Provide the [x, y] coordinate of the cell's center where the given text is located.  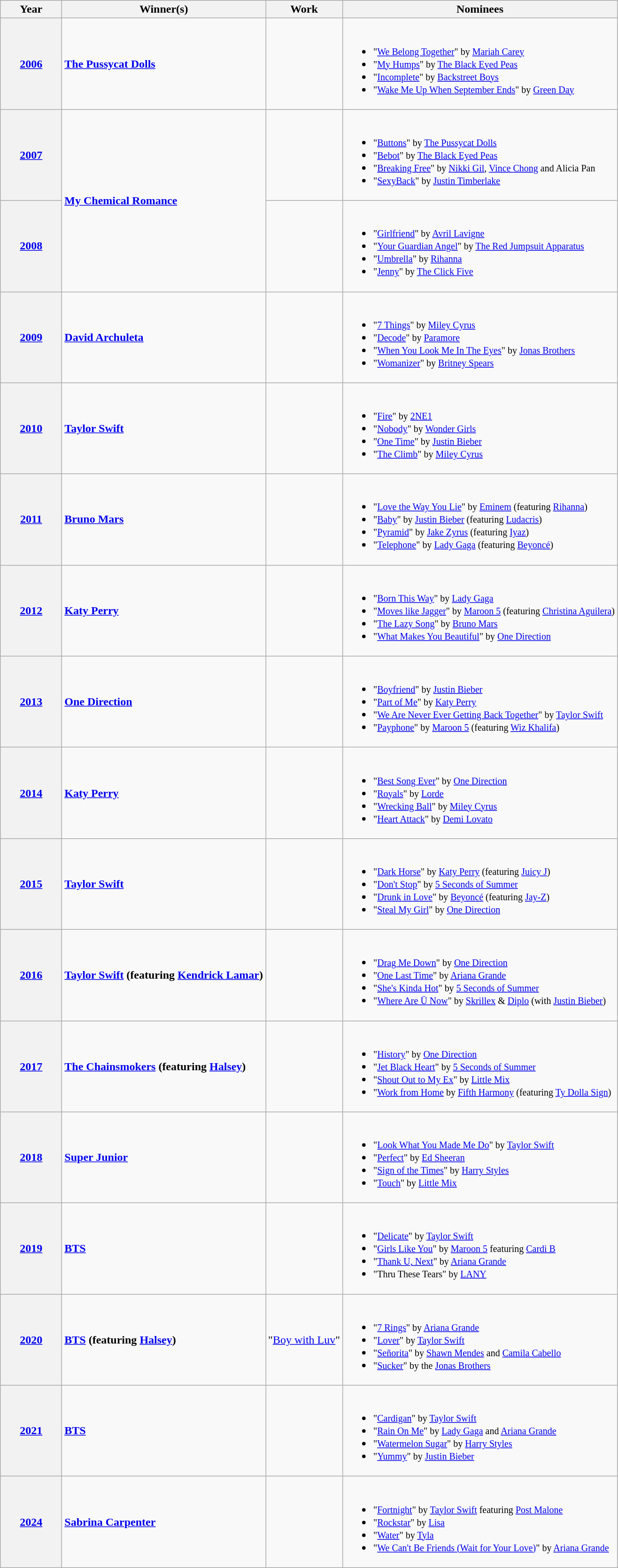
Super Junior [164, 1158]
"Fire" by 2NE1"Nobody" by Wonder Girls"One Time" by Justin Bieber"The Climb" by Miley Cyrus [480, 428]
"Cardigan" by Taylor Swift"Rain On Me" by Lady Gaga and Ariana Grande"Watermelon Sugar" by Harry Styles"Yummy" by Justin Bieber [480, 1431]
2019 [31, 1249]
Year [31, 9]
The Chainsmokers (featuring Halsey) [164, 1066]
2013 [31, 702]
"Fortnight" by Taylor Swift featuring Post Malone"Rockstar" by Lisa"Water" by Tyla"We Can't Be Friends (Wait for Your Love)" by Ariana Grande [480, 1522]
Work [304, 9]
One Direction [164, 702]
2021 [31, 1431]
"Look What You Made Me Do" by Taylor Swift"Perfect" by Ed Sheeran"Sign of the Times" by Harry Styles"Touch" by Little Mix [480, 1158]
"Best Song Ever" by One Direction"Royals" by Lorde"Wrecking Ball" by Miley Cyrus"Heart Attack" by Demi Lovato [480, 793]
"We Belong Together" by Mariah Carey"My Humps" by The Black Eyed Peas"Incomplete" by Backstreet Boys"Wake Me Up When September Ends" by Green Day [480, 64]
Nominees [480, 9]
The Pussycat Dolls [164, 64]
2009 [31, 337]
2016 [31, 975]
2006 [31, 64]
2018 [31, 1158]
"7 Things" by Miley Cyrus"Decode" by Paramore"When You Look Me In The Eyes" by Jonas Brothers"Womanizer" by Britney Spears [480, 337]
2020 [31, 1340]
My Chemical Romance [164, 201]
Taylor Swift (featuring Kendrick Lamar) [164, 975]
2014 [31, 793]
BTS (featuring Halsey) [164, 1340]
"Boy with Luv" [304, 1340]
Sabrina Carpenter [164, 1522]
"Buttons" by The Pussycat Dolls"Bebot" by The Black Eyed Peas"Breaking Free" by Nikki Gil, Vince Chong and Alicia Pan"SexyBack" by Justin Timberlake [480, 155]
"Delicate" by Taylor Swift"Girls Like You" by Maroon 5 featuring Cardi B"Thank U, Next" by Ariana Grande"Thru These Tears" by LANY [480, 1249]
2024 [31, 1522]
2017 [31, 1066]
2012 [31, 610]
"7 Rings" by Ariana Grande"Lover" by Taylor Swift"Señorita" by Shawn Mendes and Camila Cabello"Sucker" by the Jonas Brothers [480, 1340]
2015 [31, 884]
2007 [31, 155]
2010 [31, 428]
Winner(s) [164, 9]
Bruno Mars [164, 519]
2011 [31, 519]
2008 [31, 246]
"Girlfriend" by Avril Lavigne"Your Guardian Angel" by The Red Jumpsuit Apparatus"Umbrella" by Rihanna"Jenny" by The Click Five [480, 246]
David Archuleta [164, 337]
